Capture the cell that displays the provided text and extract its [x, y] central coordinate. 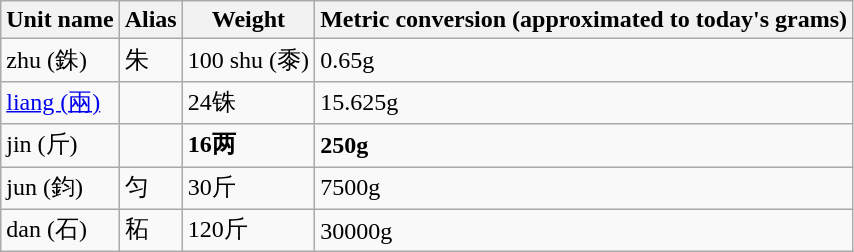
16两 [248, 146]
30斤 [248, 188]
zhu (銖) [60, 60]
liang (兩) [60, 102]
24铢 [248, 102]
Metric conversion (approximated to today's grams) [584, 20]
100 shu (黍) [248, 60]
Weight [248, 20]
匀 [150, 188]
0.65g [584, 60]
朱 [150, 60]
120斤 [248, 230]
Unit name [60, 20]
䄷 [150, 230]
30000g [584, 230]
dan (石) [60, 230]
250g [584, 146]
jun (鈞) [60, 188]
7500g [584, 188]
Alias [150, 20]
jin (斤) [60, 146]
15.625g [584, 102]
